Locate the cell with the specified text and output its [x, y] center coordinate. 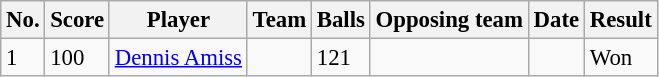
Dennis Amiss [178, 58]
Score [78, 20]
No. [23, 20]
100 [78, 58]
Date [556, 20]
Won [620, 58]
121 [340, 58]
Result [620, 20]
Opposing team [449, 20]
1 [23, 58]
Balls [340, 20]
Team [279, 20]
Player [178, 20]
